Extract the (X, Y) coordinate from the center of the cell holding the provided text.  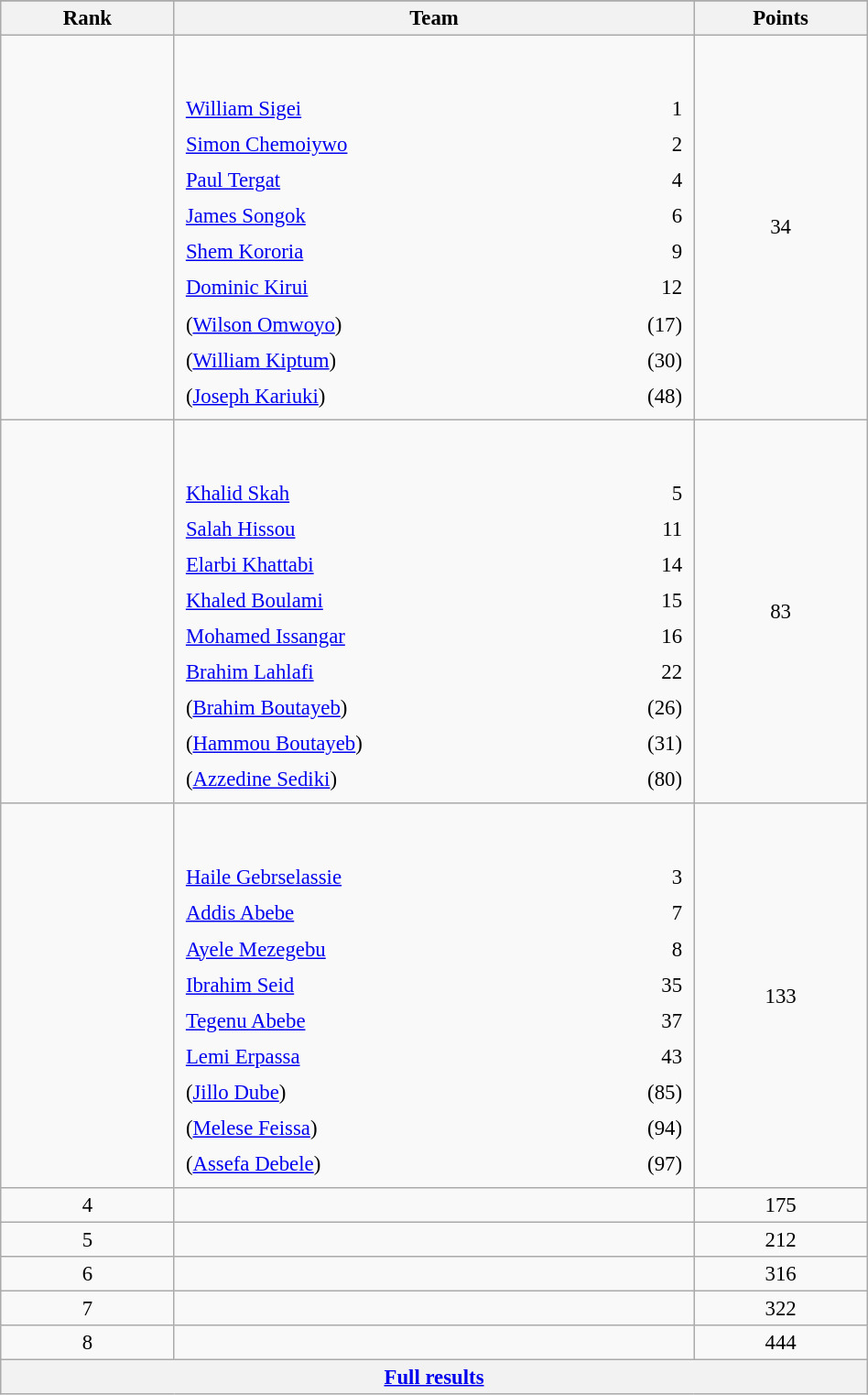
133 (780, 995)
(31) (639, 744)
(80) (639, 779)
Khaled Boulami (385, 601)
(William Kiptum) (381, 359)
James Songok (381, 216)
212 (780, 1239)
Ibrahim Seid (380, 985)
(Melese Feissa) (380, 1128)
1 (635, 109)
(Wilson Omwoyo) (381, 323)
Full results (434, 1378)
Elarbi Khattabi (385, 564)
Simon Chemoiywo (381, 145)
316 (780, 1274)
444 (780, 1343)
11 (639, 529)
(Hammou Boutayeb) (385, 744)
322 (780, 1309)
Rank (88, 18)
(97) (635, 1163)
Brahim Lahlafi (385, 672)
(Jillo Dube) (380, 1092)
(26) (639, 708)
(85) (635, 1092)
9 (635, 252)
Dominic Kirui (381, 288)
35 (635, 985)
3 (635, 877)
Addis Abebe (380, 913)
22 (639, 672)
2 (635, 145)
Mohamed Issangar (385, 637)
15 (639, 601)
37 (635, 1020)
Shem Kororia (381, 252)
83 (780, 612)
Salah Hissou (385, 529)
12 (635, 288)
(Joseph Kariuki) (381, 396)
(94) (635, 1128)
(48) (635, 396)
William Sigei (381, 109)
14 (639, 564)
Paul Tergat (381, 180)
(30) (635, 359)
Khalid Skah (385, 493)
Ayele Mezegebu (380, 949)
Tegenu Abebe (380, 1020)
34 (780, 227)
(Assefa Debele) (380, 1163)
Points (780, 18)
(Azzedine Sediki) (385, 779)
Team (434, 18)
(Brahim Boutayeb) (385, 708)
Haile Gebrselassie (380, 877)
175 (780, 1205)
16 (639, 637)
(17) (635, 323)
43 (635, 1056)
Lemi Erpassa (380, 1056)
